Detect which cell encompasses the target text, then output its [X, Y] center coordinate. 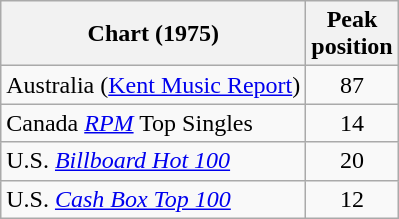
Canada RPM Top Singles [154, 123]
Chart (1975) [154, 34]
12 [352, 199]
Peakposition [352, 34]
20 [352, 161]
14 [352, 123]
Australia (Kent Music Report) [154, 85]
87 [352, 85]
U.S. Billboard Hot 100 [154, 161]
U.S. Cash Box Top 100 [154, 199]
